Determine the [X, Y] coordinate at the center of the cell enclosing the given text.  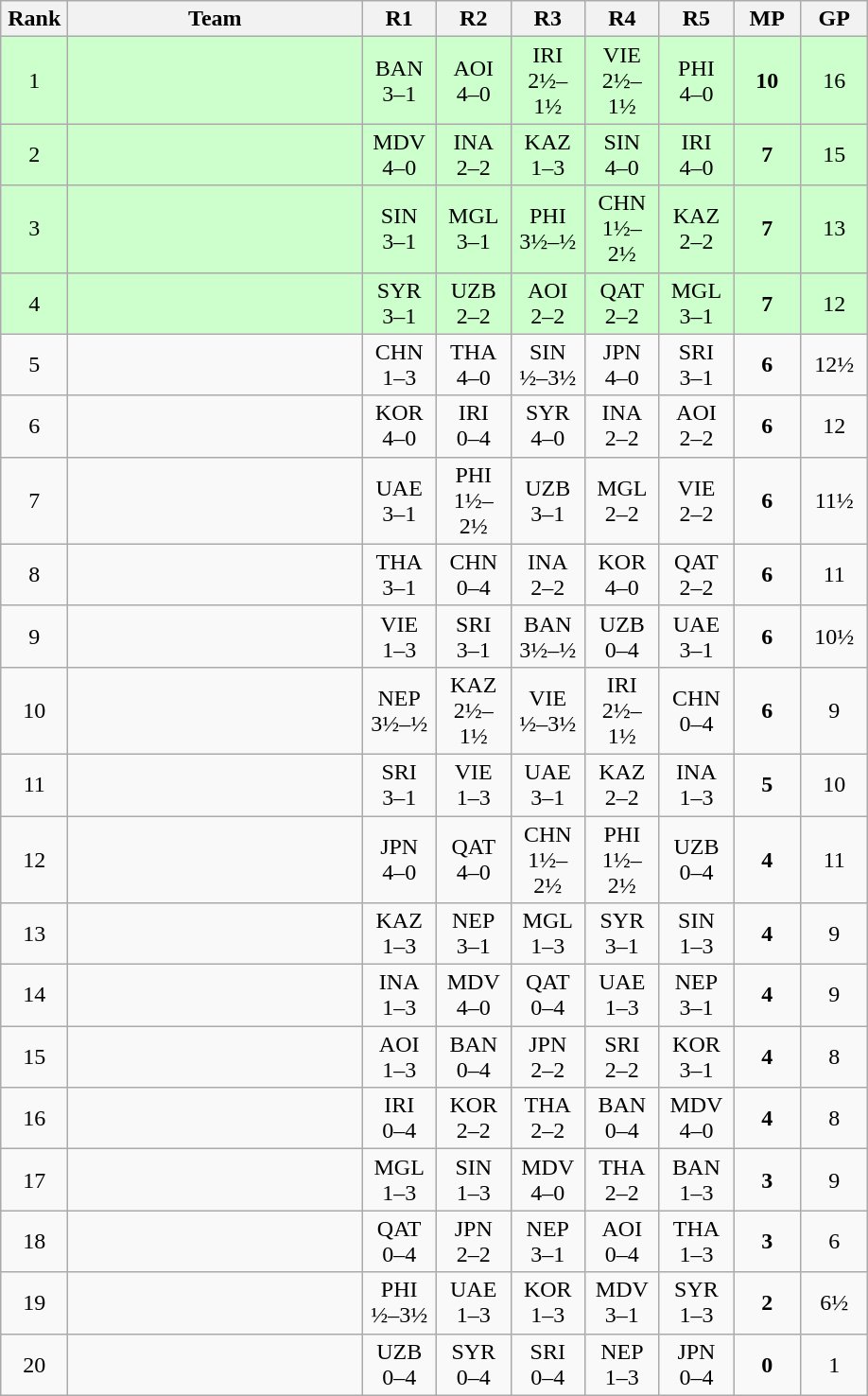
10½ [834, 636]
AOI0–4 [622, 1241]
BAN3–1 [399, 80]
IRI4–0 [696, 155]
SIN3–1 [399, 229]
11½ [834, 500]
BAN1–3 [696, 1180]
SRI0–4 [548, 1364]
AOI4–0 [473, 80]
Team [216, 19]
VIE2½–1½ [622, 80]
KOR2–2 [473, 1118]
MGL2–2 [622, 500]
KOR1–3 [548, 1303]
SIN4–0 [622, 155]
PHI½–3½ [399, 1303]
THA4–0 [473, 365]
0 [768, 1364]
R3 [548, 19]
GP [834, 19]
SIN½–3½ [548, 365]
R4 [622, 19]
PHI3½–½ [548, 229]
MDV3–1 [622, 1303]
19 [34, 1303]
NEP1–3 [622, 1364]
17 [34, 1180]
R2 [473, 19]
VIE½–3½ [548, 710]
JPN0–4 [696, 1364]
SYR0–4 [473, 1364]
BAN3½–½ [548, 636]
NEP3½–½ [399, 710]
6½ [834, 1303]
VIE2–2 [696, 500]
UZB2–2 [473, 303]
KOR3–1 [696, 1057]
CHN1–3 [399, 365]
R1 [399, 19]
SYR1–3 [696, 1303]
MP [768, 19]
12½ [834, 365]
R5 [696, 19]
SYR4–0 [548, 426]
UZB3–1 [548, 500]
SRI2–2 [622, 1057]
QAT4–0 [473, 859]
20 [34, 1364]
AOI1–3 [399, 1057]
14 [34, 995]
THA1–3 [696, 1241]
18 [34, 1241]
KAZ2½–1½ [473, 710]
Rank [34, 19]
PHI4–0 [696, 80]
THA3–1 [399, 575]
